Pinpoint the cell where the given text exists, returning its (x, y) midpoint coordinate. 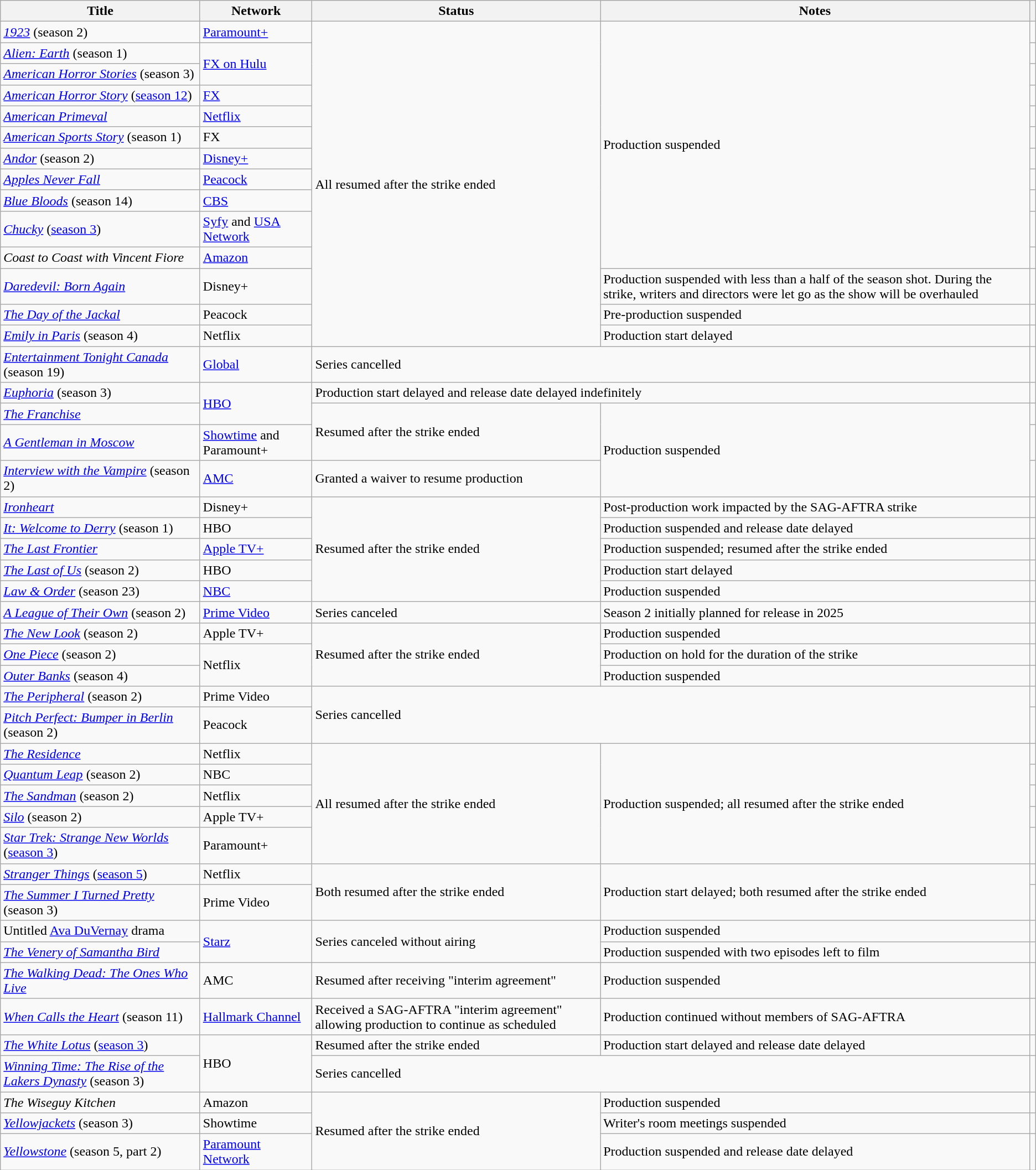
The Venery of Samantha Bird (101, 952)
Entertainment Tonight Canada (season 19) (101, 364)
Quantum Leap (season 2) (101, 775)
Star Trek: Strange New Worlds (season 3) (101, 846)
Production suspended with less than a half of the season shot. During the strike, writers and directors were let go as the show will be overhauled (815, 286)
Interview with the Vampire (season 2) (101, 478)
Outer Banks (season 4) (101, 676)
1923 (season 2) (101, 32)
The Wiseguy Kitchen (101, 1102)
Daredevil: Born Again (101, 286)
The White Lotus (season 3) (101, 1045)
The Walking Dead: The Ones Who Live (101, 981)
American Sports Story (season 1) (101, 137)
Winning Time: The Rise of the Lakers Dynasty (season 3) (101, 1074)
When Calls the Heart (season 11) (101, 1016)
Andor (season 2) (101, 158)
Production suspended with two episodes left to film (815, 952)
The New Look (season 2) (101, 633)
The Franchise (101, 414)
Yellowstone (season 5, part 2) (101, 1152)
Production start delayed and release date delayed indefinitely (671, 393)
Production continued without members of SAG-AFTRA (815, 1016)
Stranger Things (season 5) (101, 874)
Showtime and Paramount+ (256, 443)
The Last Frontier (101, 549)
Yellowjackets (season 3) (101, 1124)
The Residence (101, 754)
The Peripheral (season 2) (101, 697)
The Last of Us (season 2) (101, 570)
Coast to Coast with Vincent Fiore (101, 257)
Emily in Paris (season 4) (101, 336)
Resumed after receiving "interim agreement" (456, 981)
The Summer I Turned Pretty (season 3) (101, 902)
It: Welcome to Derry (season 1) (101, 528)
American Horror Stories (season 3) (101, 74)
Syfy and USA Network (256, 229)
Production suspended; all resumed after the strike ended (815, 804)
Production start delayed; both resumed after the strike ended (815, 892)
Starz (256, 941)
Apples Never Fall (101, 179)
Granted a waiver to resume production (456, 478)
A League of Their Own (season 2) (101, 612)
Production on hold for the duration of the strike (815, 654)
Hallmark Channel (256, 1016)
Euphoria (season 3) (101, 393)
Series canceled without airing (456, 941)
Title (101, 11)
Paramount Network (256, 1152)
Production start delayed and release date delayed (815, 1045)
One Piece (season 2) (101, 654)
A Gentleman in Moscow (101, 443)
Writer's room meetings suspended (815, 1124)
Ironheart (101, 507)
Global (256, 364)
CBS (256, 200)
FX on Hulu (256, 64)
Silo (season 2) (101, 817)
Both resumed after the strike ended (456, 892)
Post-production work impacted by the SAG-AFTRA strike (815, 507)
Received a SAG-AFTRA "interim agreement" allowing production to continue as scheduled (456, 1016)
Law & Order (season 23) (101, 591)
Season 2 initially planned for release in 2025 (815, 612)
Chucky (season 3) (101, 229)
The Sandman (season 2) (101, 796)
Production suspended; resumed after the strike ended (815, 549)
Untitled Ava DuVernay drama (101, 931)
Blue Bloods (season 14) (101, 200)
Notes (815, 11)
American Primeval (101, 116)
Status (456, 11)
Alien: Earth (season 1) (101, 53)
American Horror Story (season 12) (101, 95)
Network (256, 11)
Showtime (256, 1124)
Series canceled (456, 612)
Pitch Perfect: Bumper in Berlin (season 2) (101, 725)
The Day of the Jackal (101, 315)
Pre-production suspended (815, 315)
